Output the [x, y] coordinate of the center of the cell containing the given text.  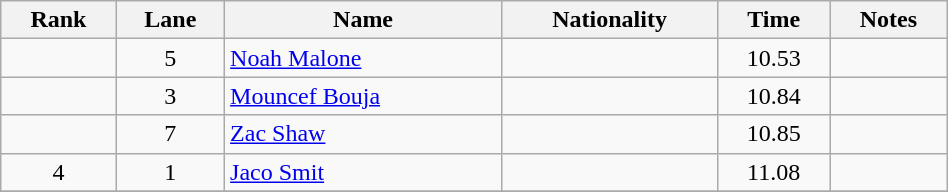
Notes [889, 20]
Name [364, 20]
3 [170, 96]
4 [58, 172]
10.84 [774, 96]
10.53 [774, 58]
Mouncef Bouja [364, 96]
Rank [58, 20]
1 [170, 172]
7 [170, 134]
Nationality [609, 20]
Zac Shaw [364, 134]
Noah Malone [364, 58]
Lane [170, 20]
Jaco Smit [364, 172]
Time [774, 20]
11.08 [774, 172]
10.85 [774, 134]
5 [170, 58]
